Pinpoint the cell where the given text exists, returning its [X, Y] midpoint coordinate. 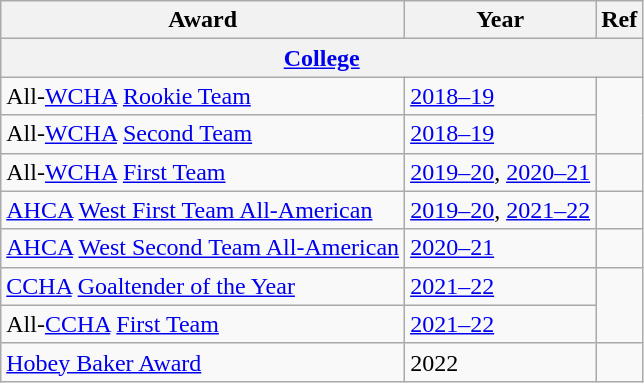
All-WCHA Rookie Team [203, 96]
2019–20, 2020–21 [500, 172]
All-CCHA First Team [203, 324]
AHCA West First Team All-American [203, 210]
Ref [620, 20]
Hobey Baker Award [203, 362]
2019–20, 2021–22 [500, 210]
AHCA West Second Team All-American [203, 248]
All-WCHA First Team [203, 172]
Award [203, 20]
2020–21 [500, 248]
CCHA Goaltender of the Year [203, 286]
All-WCHA Second Team [203, 134]
College [322, 58]
2022 [500, 362]
Year [500, 20]
